Detect which cell encompasses the target text, then output its (x, y) center coordinate. 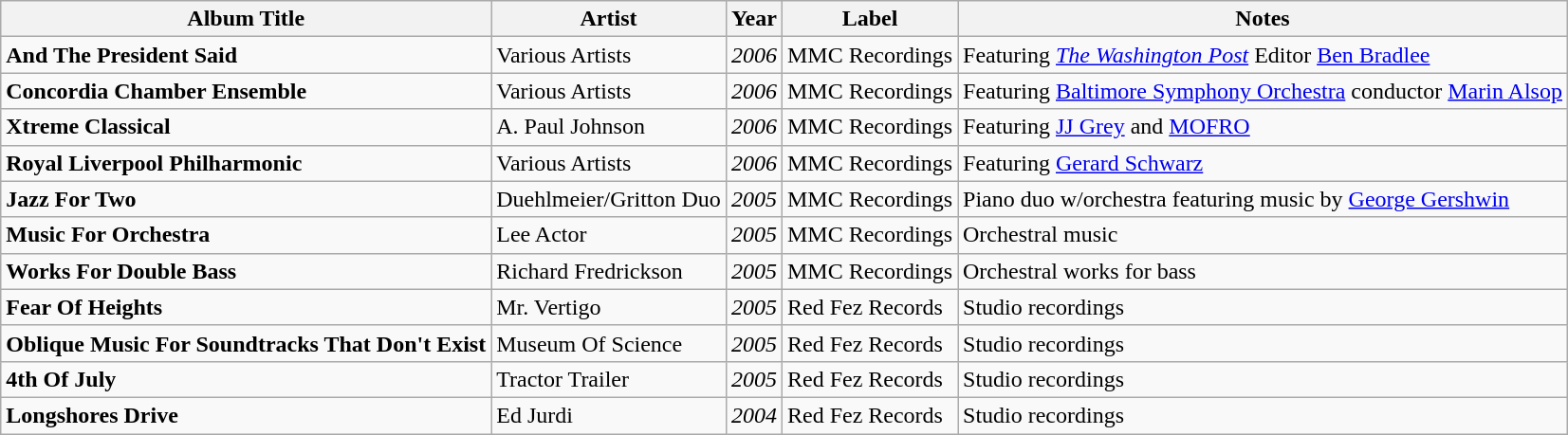
Orchestral music (1264, 235)
Duehlmeier/Gritton Duo (609, 199)
Longshores Drive (247, 415)
Featuring Baltimore Symphony Orchestra conductor Marin Alsop (1264, 91)
Xtreme Classical (247, 127)
4th Of July (247, 379)
2004 (753, 415)
Orchestral works for bass (1264, 271)
Album Title (247, 19)
Works For Double Bass (247, 271)
Concordia Chamber Ensemble (247, 91)
And The President Said (247, 55)
Jazz For Two (247, 199)
A. Paul Johnson (609, 127)
Richard Fredrickson (609, 271)
Ed Jurdi (609, 415)
Featuring Gerard Schwarz (1264, 163)
Music For Orchestra (247, 235)
Year (753, 19)
Featuring JJ Grey and MOFRO (1264, 127)
Lee Actor (609, 235)
Fear Of Heights (247, 307)
Notes (1264, 19)
Oblique Music For Soundtracks That Don't Exist (247, 343)
Featuring The Washington Post Editor Ben Bradlee (1264, 55)
Museum Of Science (609, 343)
Artist (609, 19)
Royal Liverpool Philharmonic (247, 163)
Piano duo w/orchestra featuring music by George Gershwin (1264, 199)
Tractor Trailer (609, 379)
Mr. Vertigo (609, 307)
Label (869, 19)
